Detect which cell encompasses the target text, then output its [x, y] center coordinate. 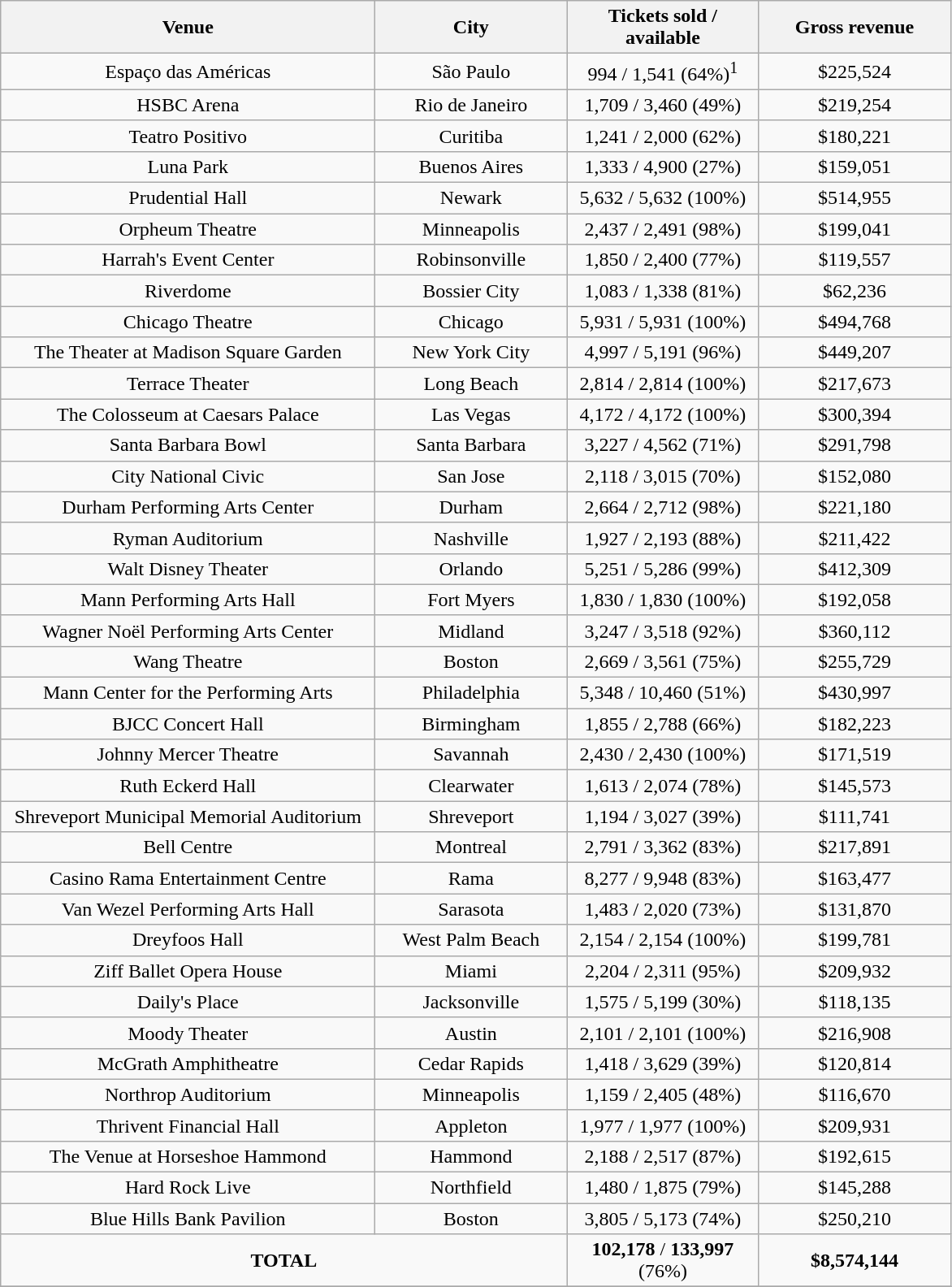
Tickets sold / available [663, 28]
1,241 / 2,000 (62%) [663, 136]
Newark [471, 198]
Bell Centre [188, 847]
$111,741 [855, 817]
$199,781 [855, 940]
Bossier City [471, 291]
Blue Hills Bank Pavilion [188, 1219]
5,348 / 10,460 (51%) [663, 693]
2,791 / 3,362 (83%) [663, 847]
Shreveport [471, 817]
Riverdome [188, 291]
2,154 / 2,154 (100%) [663, 940]
Rama [471, 878]
3,805 / 5,173 (74%) [663, 1219]
2,118 / 3,015 (70%) [663, 476]
Montreal [471, 847]
$182,223 [855, 724]
The Colosseum at Caesars Palace [188, 414]
1,483 / 2,020 (73%) [663, 909]
1,575 / 5,199 (30%) [663, 1002]
Mann Performing Arts Hall [188, 600]
1,613 / 2,074 (78%) [663, 786]
Hammond [471, 1156]
Rio de Janeiro [471, 105]
$192,058 [855, 600]
$430,997 [855, 693]
2,669 / 3,561 (75%) [663, 661]
$163,477 [855, 878]
$120,814 [855, 1064]
1,418 / 3,629 (39%) [663, 1064]
$412,309 [855, 569]
The Theater at Madison Square Garden [188, 353]
Cedar Rapids [471, 1064]
2,664 / 2,712 (98%) [663, 507]
1,855 / 2,788 (66%) [663, 724]
Northfield [471, 1188]
Terrace Theater [188, 383]
Ziff Ballet Opera House [188, 971]
Sarasota [471, 909]
8,277 / 9,948 (83%) [663, 878]
1,850 / 2,400 (77%) [663, 260]
Durham [471, 507]
1,159 / 2,405 (48%) [663, 1094]
Long Beach [471, 383]
Shreveport Municipal Memorial Auditorium [188, 817]
Walt Disney Theater [188, 569]
$131,870 [855, 909]
City National Civic [188, 476]
2,204 / 2,311 (95%) [663, 971]
$180,221 [855, 136]
$219,254 [855, 105]
São Paulo [471, 71]
HSBC Arena [188, 105]
Daily's Place [188, 1002]
West Palm Beach [471, 940]
$8,574,144 [855, 1261]
$221,180 [855, 507]
2,430 / 2,430 (100%) [663, 755]
$118,135 [855, 1002]
City [471, 28]
1,830 / 1,830 (100%) [663, 600]
$360,112 [855, 630]
$145,288 [855, 1188]
$291,798 [855, 445]
$116,670 [855, 1094]
Appleton [471, 1125]
$494,768 [855, 322]
Santa Barbara [471, 445]
Van Wezel Performing Arts Hall [188, 909]
$217,673 [855, 383]
Thrivent Financial Hall [188, 1125]
Santa Barbara Bowl [188, 445]
$171,519 [855, 755]
Venue [188, 28]
Midland [471, 630]
The Venue at Horseshoe Hammond [188, 1156]
$209,932 [855, 971]
$255,729 [855, 661]
Jacksonville [471, 1002]
Espaço das Américas [188, 71]
Durham Performing Arts Center [188, 507]
Austin [471, 1033]
$192,615 [855, 1156]
1,480 / 1,875 (79%) [663, 1188]
Buenos Aires [471, 167]
3,247 / 3,518 (92%) [663, 630]
2,188 / 2,517 (87%) [663, 1156]
Teatro Positivo [188, 136]
Dreyfoos Hall [188, 940]
Northrop Auditorium [188, 1094]
2,101 / 2,101 (100%) [663, 1033]
$145,573 [855, 786]
Chicago [471, 322]
TOTAL [284, 1261]
McGrath Amphitheatre [188, 1064]
Birmingham [471, 724]
Miami [471, 971]
$225,524 [855, 71]
2,437 / 2,491 (98%) [663, 229]
2,814 / 2,814 (100%) [663, 383]
Luna Park [188, 167]
Harrah's Event Center [188, 260]
$119,557 [855, 260]
$209,931 [855, 1125]
Mann Center for the Performing Arts [188, 693]
San Jose [471, 476]
Casino Rama Entertainment Centre [188, 878]
Clearwater [471, 786]
Ryman Auditorium [188, 538]
$217,891 [855, 847]
$300,394 [855, 414]
New York City [471, 353]
Chicago Theatre [188, 322]
Nashville [471, 538]
Hard Rock Live [188, 1188]
$449,207 [855, 353]
102,178 / 133,997 (76%) [663, 1261]
Robinsonville [471, 260]
Orpheum Theatre [188, 229]
1,333 / 4,900 (27%) [663, 167]
Savannah [471, 755]
Johnny Mercer Theatre [188, 755]
Curitiba [471, 136]
1,927 / 2,193 (88%) [663, 538]
5,632 / 5,632 (100%) [663, 198]
Prudential Hall [188, 198]
$514,955 [855, 198]
BJCC Concert Hall [188, 724]
3,227 / 4,562 (71%) [663, 445]
Wagner Noël Performing Arts Center [188, 630]
4,172 / 4,172 (100%) [663, 414]
1,709 / 3,460 (49%) [663, 105]
1,083 / 1,338 (81%) [663, 291]
Moody Theater [188, 1033]
Orlando [471, 569]
Philadelphia [471, 693]
994 / 1,541 (64%)1 [663, 71]
$216,908 [855, 1033]
4,997 / 5,191 (96%) [663, 353]
5,931 / 5,931 (100%) [663, 322]
Las Vegas [471, 414]
1,194 / 3,027 (39%) [663, 817]
$62,236 [855, 291]
Ruth Eckerd Hall [188, 786]
Gross revenue [855, 28]
5,251 / 5,286 (99%) [663, 569]
1,977 / 1,977 (100%) [663, 1125]
$152,080 [855, 476]
Fort Myers [471, 600]
Wang Theatre [188, 661]
$211,422 [855, 538]
$159,051 [855, 167]
$199,041 [855, 229]
$250,210 [855, 1219]
